From the cell containing the given text, extract its center point as [x, y] coordinate. 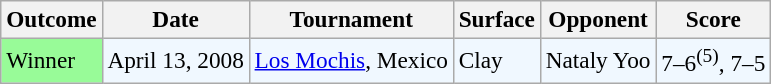
Opponent [598, 19]
Tournament [351, 19]
April 13, 2008 [176, 60]
Date [176, 19]
Nataly Yoo [598, 60]
Outcome [52, 19]
Los Mochis, Mexico [351, 60]
Winner [52, 60]
Score [714, 19]
Clay [496, 60]
7–6(5), 7–5 [714, 60]
Surface [496, 19]
